Provide the [x, y] coordinate of the cell's center where the given text is located.  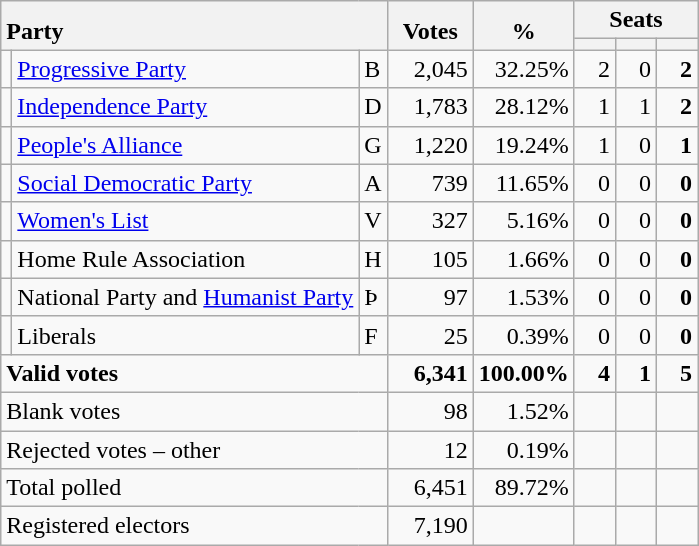
Blank votes [194, 411]
5 [676, 373]
F [373, 335]
National Party and Humanist Party [186, 297]
739 [430, 183]
7,190 [430, 526]
People's Alliance [186, 145]
6,341 [430, 373]
A [373, 183]
Votes [430, 26]
28.12% [524, 107]
32.25% [524, 69]
1.53% [524, 297]
1.66% [524, 259]
Social Democratic Party [186, 183]
Women's List [186, 221]
6,451 [430, 488]
Valid votes [194, 373]
H [373, 259]
89.72% [524, 488]
98 [430, 411]
327 [430, 221]
1,220 [430, 145]
Seats [636, 20]
12 [430, 449]
Progressive Party [186, 69]
5.16% [524, 221]
Home Rule Association [186, 259]
Rejected votes – other [194, 449]
100.00% [524, 373]
1.52% [524, 411]
Registered electors [194, 526]
D [373, 107]
B [373, 69]
19.24% [524, 145]
1,783 [430, 107]
Total polled [194, 488]
97 [430, 297]
G [373, 145]
Liberals [186, 335]
Independence Party [186, 107]
V [373, 221]
2,045 [430, 69]
Þ [373, 297]
4 [594, 373]
25 [430, 335]
0.19% [524, 449]
105 [430, 259]
11.65% [524, 183]
% [524, 26]
0.39% [524, 335]
Party [194, 26]
